Capture the cell that displays the provided text and extract its (x, y) central coordinate. 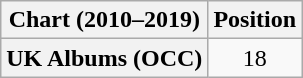
UK Albums (OCC) (104, 58)
Chart (2010–2019) (104, 20)
Position (255, 20)
18 (255, 58)
